Search for the cell housing the specified text and yield its [x, y] center coordinate. 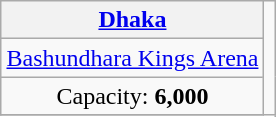
Bashundhara Kings Arena [132, 58]
Capacity: 6,000 [132, 96]
Dhaka [132, 20]
